Capture the cell that displays the provided text and extract its (X, Y) central coordinate. 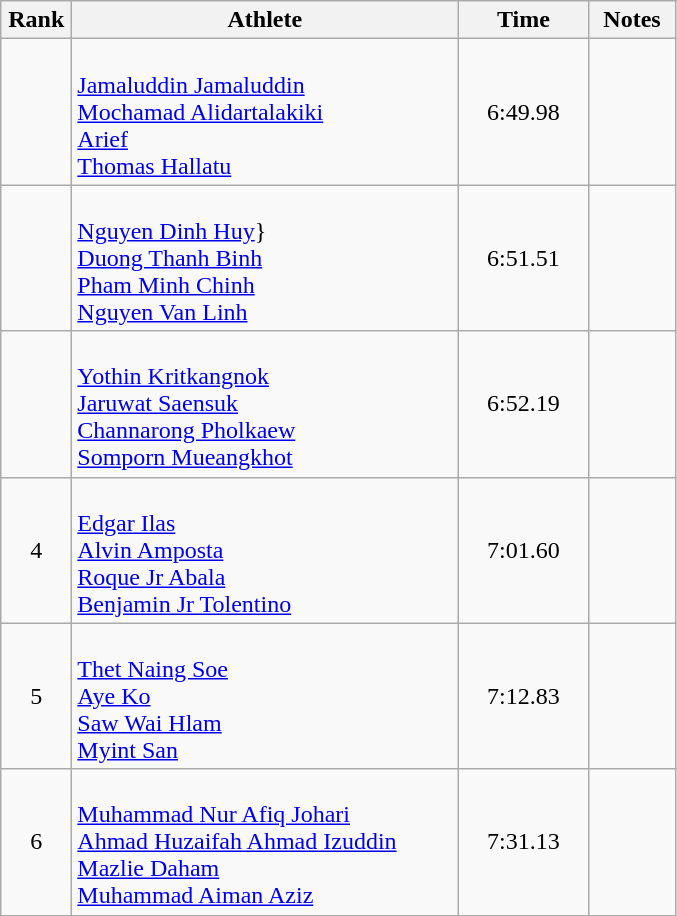
Thet Naing SoeAye KoSaw Wai HlamMyint San (265, 696)
6 (36, 842)
Time (524, 20)
6:51.51 (524, 258)
Notes (632, 20)
6:52.19 (524, 404)
4 (36, 550)
Edgar IlasAlvin AmpostaRoque Jr AbalaBenjamin Jr Tolentino (265, 550)
7:01.60 (524, 550)
5 (36, 696)
6:49.98 (524, 112)
Muhammad Nur Afiq JohariAhmad Huzaifah Ahmad IzuddinMazlie DahamMuhammad Aiman Aziz (265, 842)
Nguyen Dinh Huy}Duong Thanh BinhPham Minh ChinhNguyen Van Linh (265, 258)
Jamaluddin JamaluddinMochamad AlidartalakikiAriefThomas Hallatu (265, 112)
Athlete (265, 20)
Rank (36, 20)
7:12.83 (524, 696)
Yothin KritkangnokJaruwat SaensukChannarong PholkaewSomporn Mueangkhot (265, 404)
7:31.13 (524, 842)
